For the text-containing cell, return its midpoint in [x, y] coordinate format. 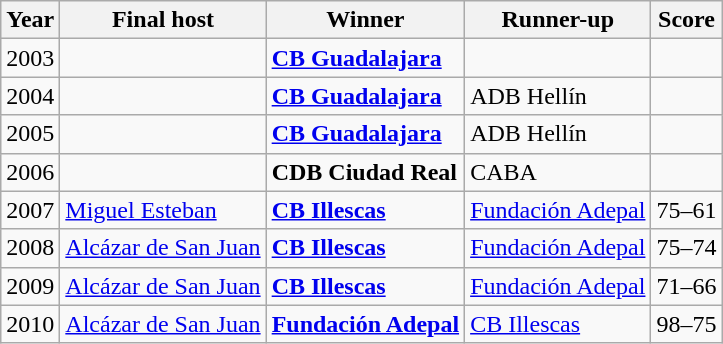
75–61 [686, 210]
Year [30, 20]
Runner-up [558, 20]
2009 [30, 286]
Final host [163, 20]
Score [686, 20]
CABA [558, 172]
2004 [30, 96]
71–66 [686, 286]
2008 [30, 248]
98–75 [686, 324]
2005 [30, 134]
2010 [30, 324]
2003 [30, 58]
Winner [365, 20]
CDB Ciudad Real [365, 172]
2007 [30, 210]
Miguel Esteban [163, 210]
2006 [30, 172]
75–74 [686, 248]
